Provide the (x, y) coordinate of the cell's center where the given text is located.  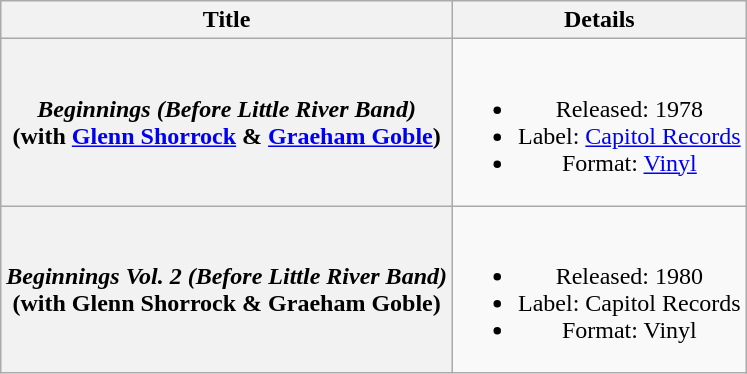
Title (227, 20)
Beginnings (Before Little River Band) (with Glenn Shorrock & Graeham Goble) (227, 122)
Released: 1980Label: Capitol RecordsFormat: Vinyl (600, 290)
Details (600, 20)
Released: 1978Label: Capitol RecordsFormat: Vinyl (600, 122)
Beginnings Vol. 2 (Before Little River Band) (with Glenn Shorrock & Graeham Goble) (227, 290)
